Output the (x, y) coordinate of the center of the cell containing the given text.  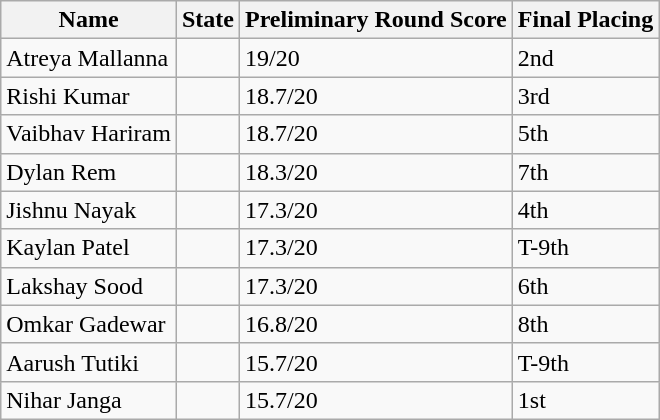
Nihar Janga (89, 400)
State (208, 20)
Final Placing (585, 20)
Kaylan Patel (89, 248)
Omkar Gadewar (89, 324)
Preliminary Round Score (376, 20)
1st (585, 400)
Name (89, 20)
Dylan Rem (89, 172)
2nd (585, 58)
Jishnu Nayak (89, 210)
Vaibhav Hariram (89, 134)
16.8/20 (376, 324)
19/20 (376, 58)
Rishi Kumar (89, 96)
Atreya Mallanna (89, 58)
3rd (585, 96)
Aarush Tutiki (89, 362)
Lakshay Sood (89, 286)
8th (585, 324)
4th (585, 210)
5th (585, 134)
7th (585, 172)
18.3/20 (376, 172)
6th (585, 286)
